Detect which cell encompasses the target text, then output its [X, Y] center coordinate. 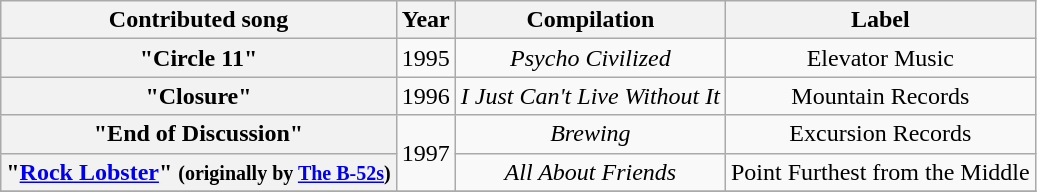
1997 [426, 153]
Contributed song [198, 20]
1996 [426, 96]
Year [426, 20]
Psycho Civilized [590, 58]
1995 [426, 58]
"Closure" [198, 96]
Compilation [590, 20]
Point Furthest from the Middle [880, 172]
"Rock Lobster" (originally by The B-52s) [198, 172]
Excursion Records [880, 134]
Mountain Records [880, 96]
"Circle 11" [198, 58]
"End of Discussion" [198, 134]
Label [880, 20]
All About Friends [590, 172]
Elevator Music [880, 58]
Brewing [590, 134]
I Just Can't Live Without It [590, 96]
